Return the [x, y] coordinate for the center point of the cell that contains the specified text.  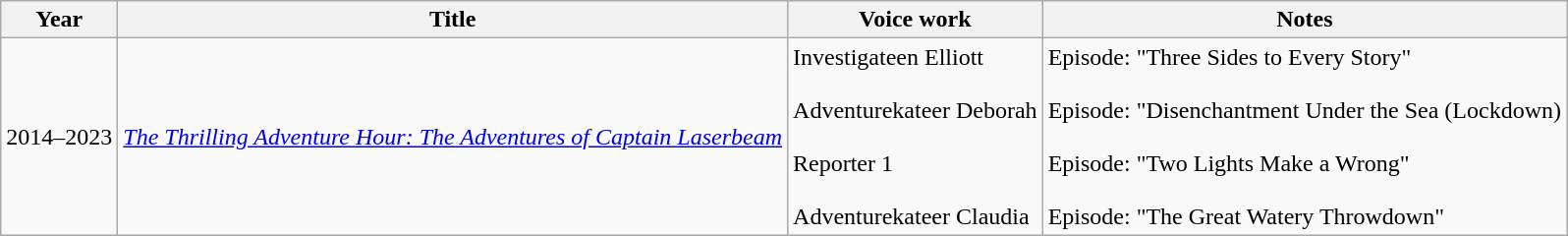
Year [59, 20]
Investigateen ElliottAdventurekateer DeborahReporter 1Adventurekateer Claudia [916, 137]
Title [453, 20]
2014–2023 [59, 137]
The Thrilling Adventure Hour: The Adventures of Captain Laserbeam [453, 137]
Voice work [916, 20]
Notes [1305, 20]
